For the text-containing cell, return its midpoint in [X, Y] coordinate format. 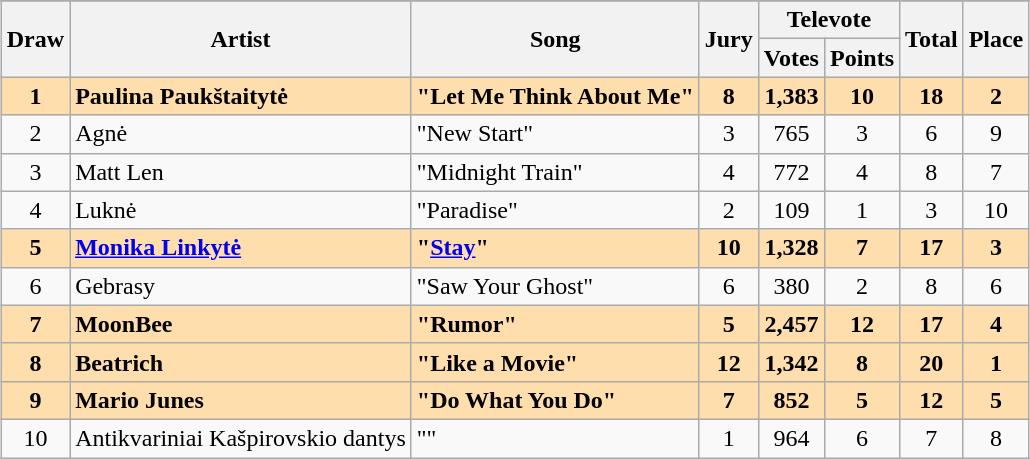
"Do What You Do" [555, 400]
109 [791, 210]
Points [862, 58]
"Paradise" [555, 210]
Agnė [241, 134]
Place [996, 39]
1,328 [791, 248]
964 [791, 438]
"New Start" [555, 134]
"Rumor" [555, 324]
1,383 [791, 96]
Total [932, 39]
Beatrich [241, 362]
"Stay" [555, 248]
MoonBee [241, 324]
Jury [728, 39]
Monika Linkytė [241, 248]
2,457 [791, 324]
380 [791, 286]
Votes [791, 58]
Matt Len [241, 172]
Paulina Paukštaitytė [241, 96]
Artist [241, 39]
Gebrasy [241, 286]
Draw [35, 39]
Song [555, 39]
"Saw Your Ghost" [555, 286]
Luknė [241, 210]
852 [791, 400]
"" [555, 438]
"Like a Movie" [555, 362]
765 [791, 134]
Televote [828, 20]
Mario Junes [241, 400]
Antikvariniai Kašpirovskio dantys [241, 438]
18 [932, 96]
772 [791, 172]
1,342 [791, 362]
"Let Me Think About Me" [555, 96]
"Midnight Train" [555, 172]
20 [932, 362]
